Locate the cell with the specified text and output its [x, y] center coordinate. 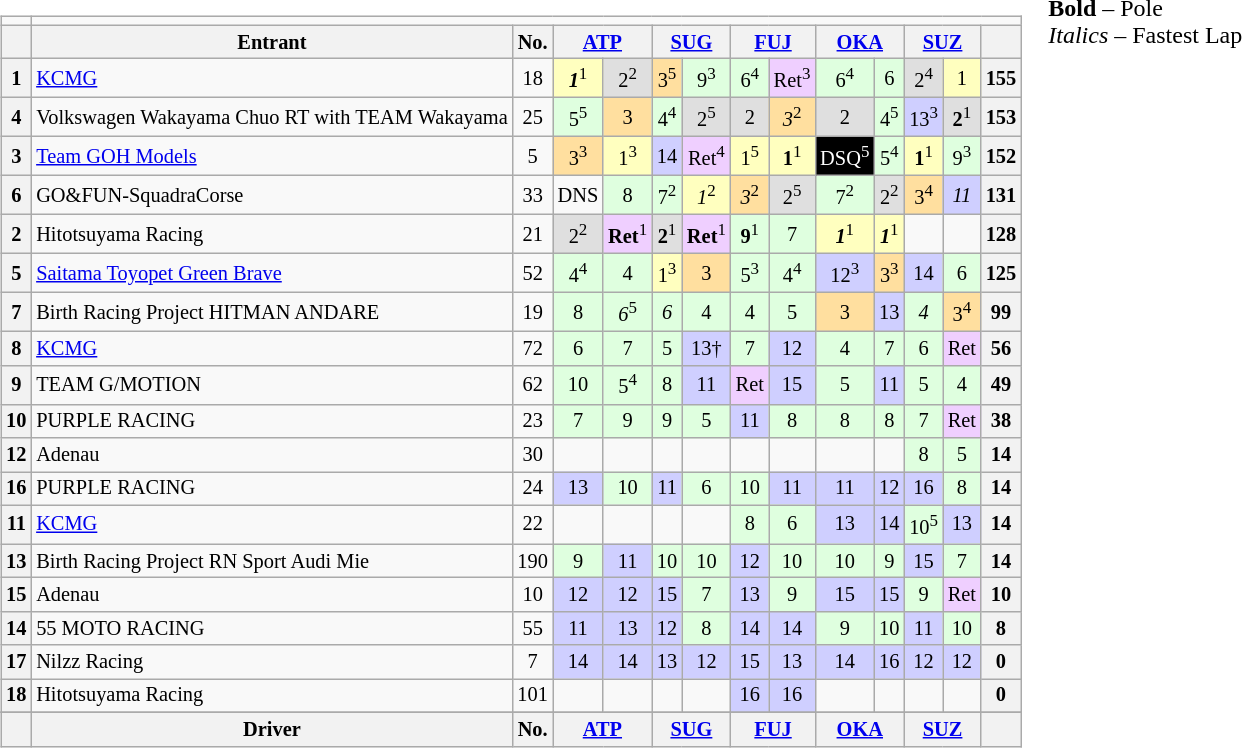
38 [1001, 421]
190 [533, 561]
123 [844, 274]
Birth Racing Project RN Sport Audi Mie [272, 561]
55 MOTO RACING [272, 628]
Entrant [272, 42]
91 [750, 234]
133 [924, 118]
155 [1001, 78]
101 [533, 696]
131 [1001, 196]
56 [1001, 349]
DNS [578, 196]
DSQ5 [844, 156]
Team GOH Models [272, 156]
Driver [272, 729]
Saitama Toyopet Green Brave [272, 274]
49 [1001, 384]
65 [628, 312]
19 [533, 312]
62 [533, 384]
Nilzz Racing [272, 662]
13† [706, 349]
Volkswagen Wakayama Chuo RT with TEAM Wakayama [272, 118]
153 [1001, 118]
35 [667, 78]
52 [533, 274]
Birth Racing Project HITMAN ANDARE [272, 312]
125 [1001, 274]
152 [1001, 156]
105 [924, 524]
30 [533, 455]
99 [1001, 312]
45 [889, 118]
23 [533, 421]
128 [1001, 234]
Ret3 [792, 78]
53 [750, 274]
Ret4 [706, 156]
GO&FUN-SquadraCorse [272, 196]
TEAM G/MOTION [272, 384]
17 [16, 662]
